Extract the (X, Y) coordinate from the center of the cell holding the provided text.  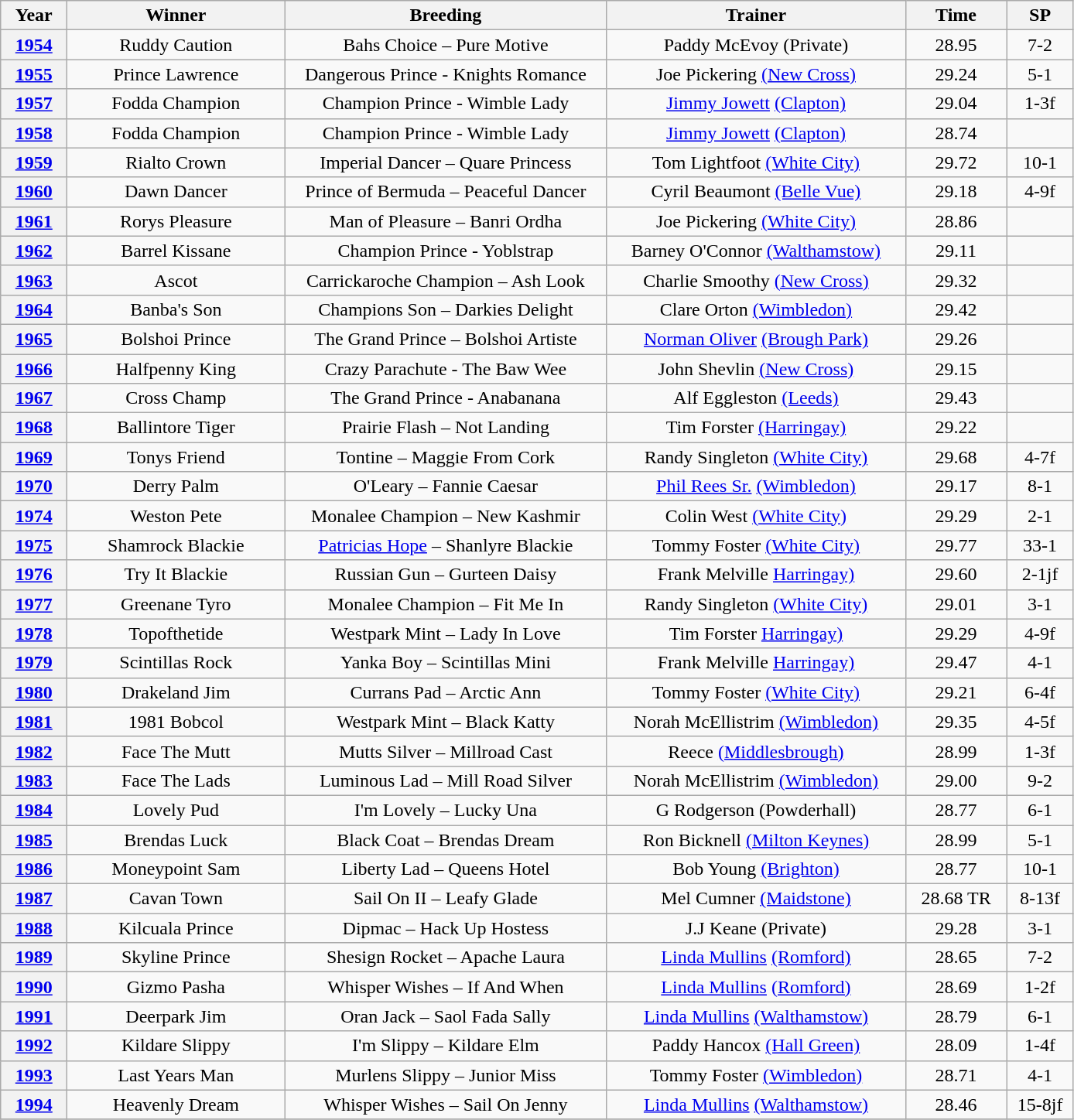
Ron Bicknell (Milton Keynes) (756, 839)
Face The Mutt (176, 751)
1962 (34, 251)
9-2 (1040, 780)
1976 (34, 575)
Paddy Hancox (Hall Green) (756, 1046)
29.01 (956, 604)
1986 (34, 869)
Reece (Middlesbrough) (756, 751)
1992 (34, 1046)
Paddy McEvoy (Private) (756, 45)
Last Years Man (176, 1075)
29.21 (956, 692)
Ruddy Caution (176, 45)
Joe Pickering (White City) (756, 221)
4-7f (1040, 457)
Westpark Mint – Black Katty (446, 722)
Banba's Son (176, 309)
1958 (34, 133)
1987 (34, 899)
29.26 (956, 339)
The Grand Prince – Bolshoi Artiste (446, 339)
Norman Oliver (Brough Park) (756, 339)
1965 (34, 339)
28.46 (956, 1105)
1978 (34, 633)
Kildare Slippy (176, 1046)
Monalee Champion – New Kashmir (446, 516)
Time (956, 15)
1991 (34, 1016)
Tonys Friend (176, 457)
Champions Son – Darkies Delight (446, 309)
1968 (34, 428)
Ascot (176, 280)
The Grand Prince - Anabanana (446, 398)
Ballintore Tiger (176, 428)
4-5f (1040, 722)
Phil Rees Sr. (Wimbledon) (756, 487)
Clare Orton (Wimbledon) (756, 309)
Imperial Dancer – Quare Princess (446, 162)
Luminous Lad – Mill Road Silver (446, 780)
8-1 (1040, 487)
28.68 TR (956, 899)
Face The Lads (176, 780)
SP (1040, 15)
Tontine – Maggie From Cork (446, 457)
1954 (34, 45)
Yanka Boy – Scintillas Mini (446, 663)
Mel Cumner (Maidstone) (756, 899)
28.65 (956, 958)
Heavenly Dream (176, 1105)
28.71 (956, 1075)
28.79 (956, 1016)
Kilcuala Prince (176, 928)
Dawn Dancer (176, 192)
1979 (34, 663)
29.35 (956, 722)
Russian Gun – Gurteen Daisy (446, 575)
Trainer (756, 15)
1963 (34, 280)
1981 (34, 722)
Rialto Crown (176, 162)
29.11 (956, 251)
Liberty Lad – Queens Hotel (446, 869)
29.28 (956, 928)
1985 (34, 839)
Bob Young (Brighton) (756, 869)
Whisper Wishes – Sail On Jenny (446, 1105)
Barney O'Connor (Walthamstow) (756, 251)
Colin West (White City) (756, 516)
29.04 (956, 104)
Patricias Hope – Shanlyre Blackie (446, 545)
Murlens Slippy – Junior Miss (446, 1075)
1975 (34, 545)
1983 (34, 780)
Rorys Pleasure (176, 221)
1993 (34, 1075)
1977 (34, 604)
1957 (34, 104)
Monalee Champion – Fit Me In (446, 604)
Tommy Foster (Wimbledon) (756, 1075)
Charlie Smoothy (New Cross) (756, 280)
Dangerous Prince - Knights Romance (446, 74)
1959 (34, 162)
1-4f (1040, 1046)
1970 (34, 487)
Tim Forster Harringay) (756, 633)
1955 (34, 74)
29.60 (956, 575)
29.47 (956, 663)
Dipmac – Hack Up Hostess (446, 928)
29.72 (956, 162)
O'Leary – Fannie Caesar (446, 487)
Breeding (446, 15)
Moneypoint Sam (176, 869)
1974 (34, 516)
29.00 (956, 780)
Weston Pete (176, 516)
29.68 (956, 457)
1961 (34, 221)
Cavan Town (176, 899)
Oran Jack – Saol Fada Sally (446, 1016)
33-1 (1040, 545)
Lovely Pud (176, 810)
Shamrock Blackie (176, 545)
Tom Lightfoot (White City) (756, 162)
1964 (34, 309)
Derry Palm (176, 487)
Skyline Prince (176, 958)
Winner (176, 15)
Whisper Wishes – If And When (446, 987)
1994 (34, 1105)
John Shevlin (New Cross) (756, 369)
Tim Forster (Harringay) (756, 428)
29.24 (956, 74)
1988 (34, 928)
Cross Champ (176, 398)
Man of Pleasure – Banri Ordha (446, 221)
Joe Pickering (New Cross) (756, 74)
28.69 (956, 987)
Bolshoi Prince (176, 339)
Mutts Silver – Millroad Cast (446, 751)
I'm Lovely – Lucky Una (446, 810)
J.J Keane (Private) (756, 928)
Scintillas Rock (176, 663)
Carrickaroche Champion – Ash Look (446, 280)
I'm Slippy – Kildare Elm (446, 1046)
Crazy Parachute - The Baw Wee (446, 369)
Alf Eggleston (Leeds) (756, 398)
29.17 (956, 487)
1982 (34, 751)
1967 (34, 398)
Try It Blackie (176, 575)
1-2f (1040, 987)
1969 (34, 457)
Bahs Choice – Pure Motive (446, 45)
29.43 (956, 398)
Barrel Kissane (176, 251)
Cyril Beaumont (Belle Vue) (756, 192)
Halfpenny King (176, 369)
1984 (34, 810)
Prairie Flash – Not Landing (446, 428)
Sail On II – Leafy Glade (446, 899)
Currans Pad – Arctic Ann (446, 692)
29.32 (956, 280)
1980 (34, 692)
Black Coat – Brendas Dream (446, 839)
29.15 (956, 369)
2-1jf (1040, 575)
Greenane Tyro (176, 604)
Drakeland Jim (176, 692)
1981 Bobcol (176, 722)
Westpark Mint – Lady In Love (446, 633)
Champion Prince - Yoblstrap (446, 251)
Deerpark Jim (176, 1016)
1989 (34, 958)
28.86 (956, 221)
Shesign Rocket – Apache Laura (446, 958)
28.09 (956, 1046)
29.77 (956, 545)
1960 (34, 192)
15-8jf (1040, 1105)
G Rodgerson (Powderhall) (756, 810)
Topofthetide (176, 633)
1990 (34, 987)
6-4f (1040, 692)
29.22 (956, 428)
29.42 (956, 309)
Year (34, 15)
28.95 (956, 45)
1966 (34, 369)
29.18 (956, 192)
Prince Lawrence (176, 74)
8-13f (1040, 899)
Gizmo Pasha (176, 987)
28.74 (956, 133)
2-1 (1040, 516)
Brendas Luck (176, 839)
Prince of Bermuda – Peaceful Dancer (446, 192)
